Scan for the cell matching the given text and deliver its [x, y] coordinate at center. 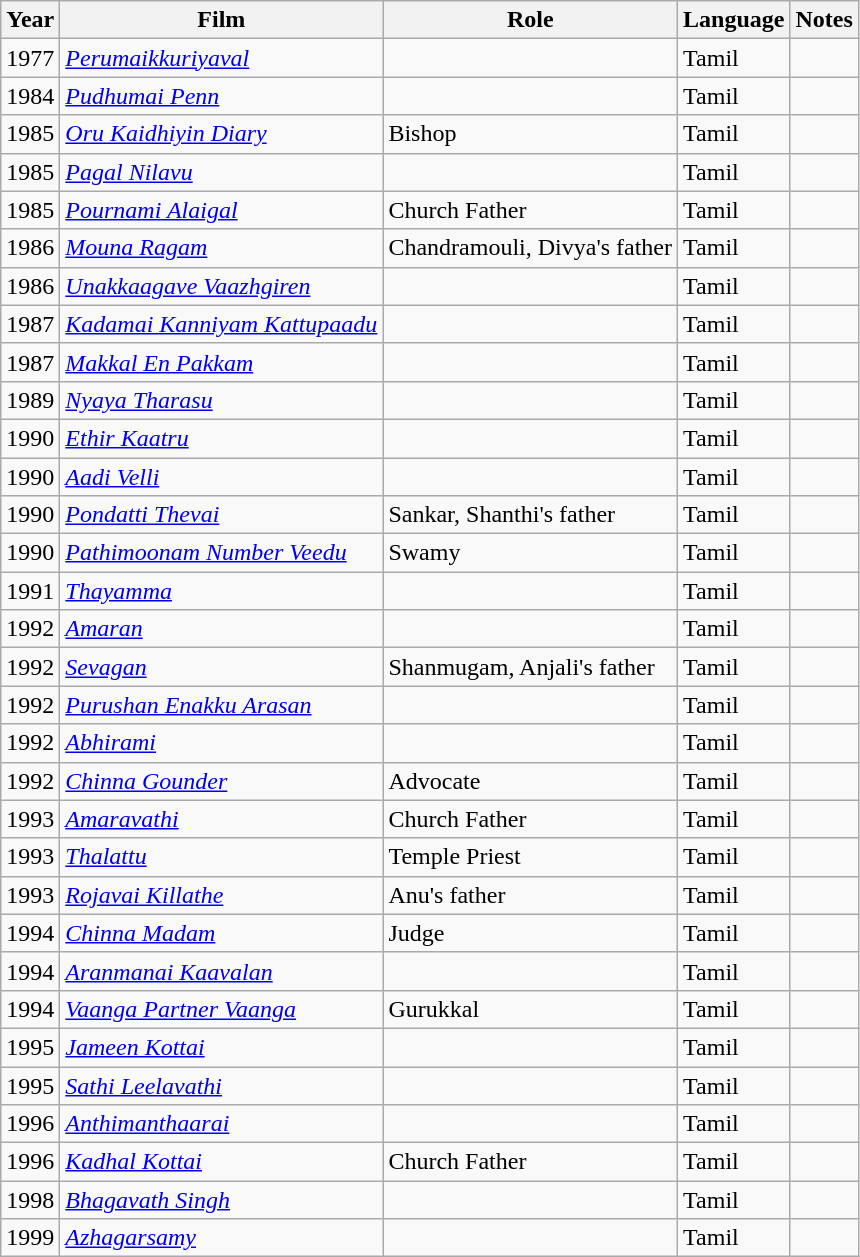
1998 [30, 1200]
Pathimoonam Number Veedu [222, 553]
Unakkaagave Vaazhgiren [222, 286]
Thayamma [222, 591]
Gurukkal [530, 1009]
Swamy [530, 553]
Anu's father [530, 895]
Pudhumai Penn [222, 96]
1984 [30, 96]
Anthimanthaarai [222, 1124]
Bishop [530, 134]
Jameen Kottai [222, 1047]
Role [530, 20]
Rojavai Killathe [222, 895]
Amaran [222, 629]
Makkal En Pakkam [222, 362]
Thalattu [222, 857]
Aadi Velli [222, 477]
Sankar, Shanthi's father [530, 515]
Sathi Leelavathi [222, 1085]
Advocate [530, 781]
Film [222, 20]
Pagal Nilavu [222, 172]
1989 [30, 400]
Notes [824, 20]
Judge [530, 933]
Purushan Enakku Arasan [222, 705]
Year [30, 20]
Nyaya Tharasu [222, 400]
Chinna Gounder [222, 781]
Kadhal Kottai [222, 1162]
Oru Kaidhiyin Diary [222, 134]
Ethir Kaatru [222, 438]
Azhagarsamy [222, 1238]
Bhagavath Singh [222, 1200]
Shanmugam, Anjali's father [530, 667]
Vaanga Partner Vaanga [222, 1009]
Amaravathi [222, 819]
Aranmanai Kaavalan [222, 971]
Kadamai Kanniyam Kattupaadu [222, 324]
1977 [30, 58]
1991 [30, 591]
Mouna Ragam [222, 248]
Pondatti Thevai [222, 515]
Language [734, 20]
Sevagan [222, 667]
1999 [30, 1238]
Chandramouli, Divya's father [530, 248]
Abhirami [222, 743]
Temple Priest [530, 857]
Perumaikkuriyaval [222, 58]
Pournami Alaigal [222, 210]
Chinna Madam [222, 933]
